Determine the [x, y] coordinate at the center of the cell enclosing the given text.  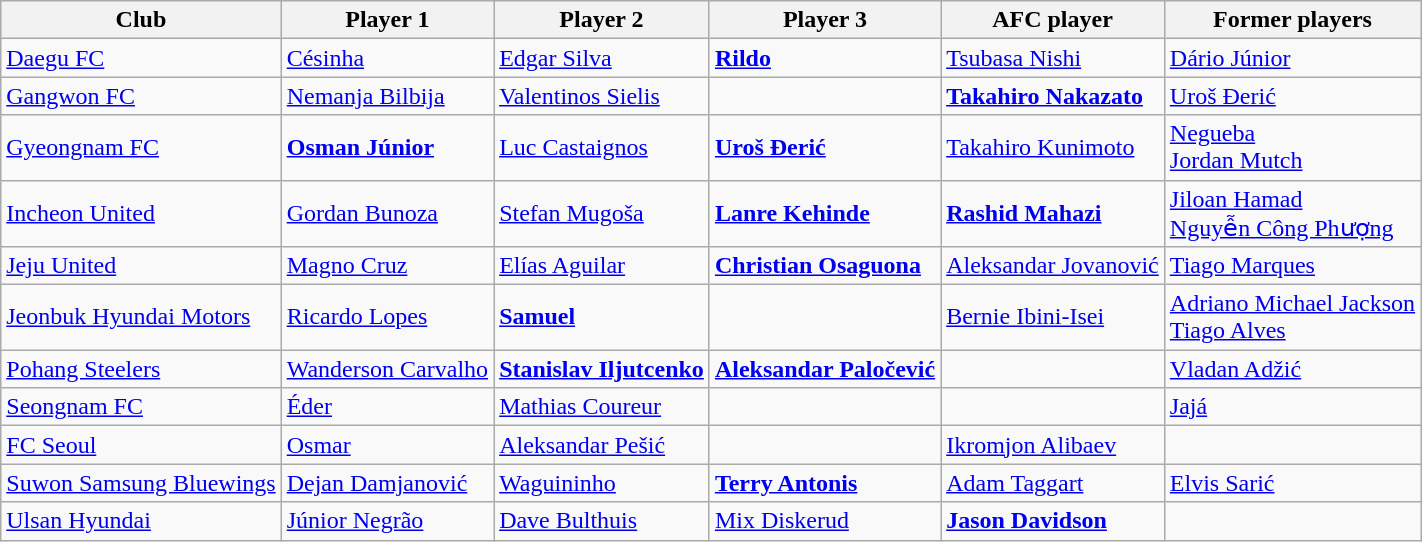
Vladan Adžić [1292, 369]
Valentinos Sielis [602, 96]
Jason Davidson [1053, 521]
Gyeongnam FC [141, 148]
Club [141, 20]
Suwon Samsung Bluewings [141, 483]
Jeju United [141, 266]
Aleksandar Jovanović [1053, 266]
Gordan Bunoza [387, 214]
Player 1 [387, 20]
Osmar [387, 445]
Seongnam FC [141, 407]
Tsubasa Nishi [1053, 58]
Dave Bulthuis [602, 521]
Rashid Mahazi [1053, 214]
Player 3 [824, 20]
Adriano Michael Jackson Tiago Alves [1292, 318]
Aleksandar Pešić [602, 445]
Bernie Ibini-Isei [1053, 318]
Ikromjon Alibaev [1053, 445]
Adam Taggart [1053, 483]
Júnior Negrão [387, 521]
Mix Diskerud [824, 521]
Samuel [602, 318]
Magno Cruz [387, 266]
Luc Castaignos [602, 148]
Jeonbuk Hyundai Motors [141, 318]
Stefan Mugoša [602, 214]
Former players [1292, 20]
Edgar Silva [602, 58]
Daegu FC [141, 58]
Waguininho [602, 483]
Dário Júnior [1292, 58]
Incheon United [141, 214]
Rildo [824, 58]
Gangwon FC [141, 96]
Terry Antonis [824, 483]
Pohang Steelers [141, 369]
Stanislav Iljutcenko [602, 369]
Jajá [1292, 407]
Wanderson Carvalho [387, 369]
Éder [387, 407]
FC Seoul [141, 445]
Nemanja Bilbija [387, 96]
Mathias Coureur [602, 407]
Osman Júnior [387, 148]
Player 2 [602, 20]
Ricardo Lopes [387, 318]
Negueba Jordan Mutch [1292, 148]
Ulsan Hyundai [141, 521]
Takahiro Kunimoto [1053, 148]
Lanre Kehinde [824, 214]
Elvis Sarić [1292, 483]
Aleksandar Paločević [824, 369]
Jiloan Hamad Nguyễn Công Phượng [1292, 214]
Tiago Marques [1292, 266]
Elías Aguilar [602, 266]
Dejan Damjanović [387, 483]
Césinha [387, 58]
AFC player [1053, 20]
Takahiro Nakazato [1053, 96]
Christian Osaguona [824, 266]
